Scan for the cell matching the given text and deliver its (X, Y) coordinate at center. 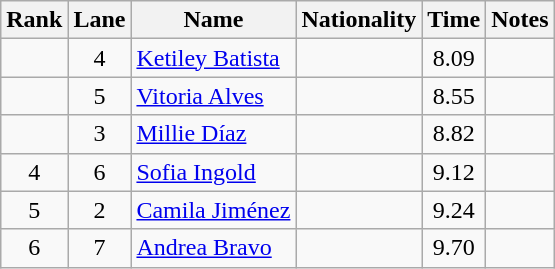
Sofia Ingold (214, 172)
7 (100, 248)
8.55 (454, 96)
8.82 (454, 134)
Camila Jiménez (214, 210)
9.12 (454, 172)
Millie Díaz (214, 134)
9.24 (454, 210)
Time (454, 20)
Lane (100, 20)
3 (100, 134)
Nationality (359, 20)
Vitoria Alves (214, 96)
2 (100, 210)
Ketiley Batista (214, 58)
Andrea Bravo (214, 248)
Name (214, 20)
Rank (34, 20)
8.09 (454, 58)
Notes (520, 20)
9.70 (454, 248)
